For the text-containing cell, return its midpoint in [x, y] coordinate format. 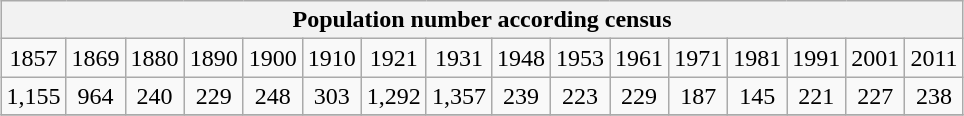
1921 [394, 58]
1981 [758, 58]
1,155 [34, 96]
248 [272, 96]
1961 [640, 58]
223 [580, 96]
1910 [332, 58]
1900 [272, 58]
240 [154, 96]
1991 [816, 58]
964 [96, 96]
239 [520, 96]
1,292 [394, 96]
2011 [934, 58]
227 [876, 96]
238 [934, 96]
145 [758, 96]
1931 [458, 58]
2001 [876, 58]
1948 [520, 58]
1971 [698, 58]
1857 [34, 58]
1869 [96, 58]
187 [698, 96]
1890 [214, 58]
Population number according census [482, 20]
1880 [154, 58]
221 [816, 96]
1,357 [458, 96]
1953 [580, 58]
303 [332, 96]
